Pinpoint the cell where the given text exists, returning its (X, Y) midpoint coordinate. 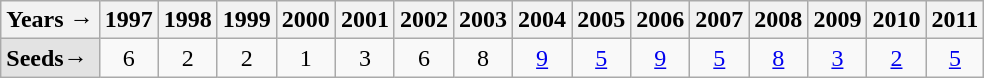
2001 (364, 20)
2010 (896, 20)
1999 (246, 20)
2006 (660, 20)
2005 (602, 20)
Seeds→ (50, 58)
2004 (542, 20)
2007 (720, 20)
1997 (128, 20)
Years → (50, 20)
2011 (955, 20)
2009 (838, 20)
2008 (778, 20)
1 (306, 58)
2000 (306, 20)
2003 (484, 20)
2002 (424, 20)
1998 (188, 20)
